Detect which cell encompasses the target text, then output its [X, Y] center coordinate. 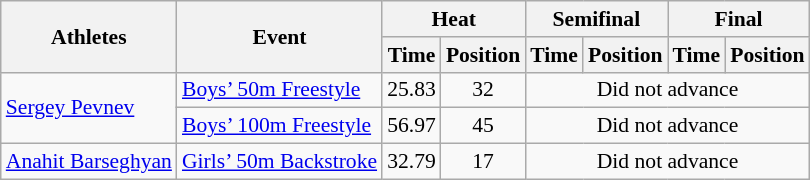
32 [483, 90]
Event [280, 36]
56.97 [412, 126]
Boys’ 100m Freestyle [280, 126]
Semifinal [596, 19]
Heat [454, 19]
Sergey Pevnev [89, 108]
Final [739, 19]
25.83 [412, 90]
Boys’ 50m Freestyle [280, 90]
45 [483, 126]
Girls’ 50m Backstroke [280, 162]
32.79 [412, 162]
17 [483, 162]
Anahit Barseghyan [89, 162]
Athletes [89, 36]
